Output the (x, y) coordinate of the center of the cell containing the given text.  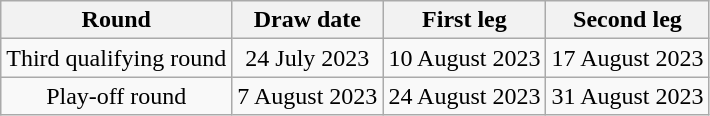
17 August 2023 (628, 58)
Second leg (628, 20)
Third qualifying round (116, 58)
24 August 2023 (464, 96)
7 August 2023 (308, 96)
First leg (464, 20)
Draw date (308, 20)
31 August 2023 (628, 96)
Round (116, 20)
24 July 2023 (308, 58)
10 August 2023 (464, 58)
Play-off round (116, 96)
